Output the (x, y) coordinate of the center of the cell containing the given text.  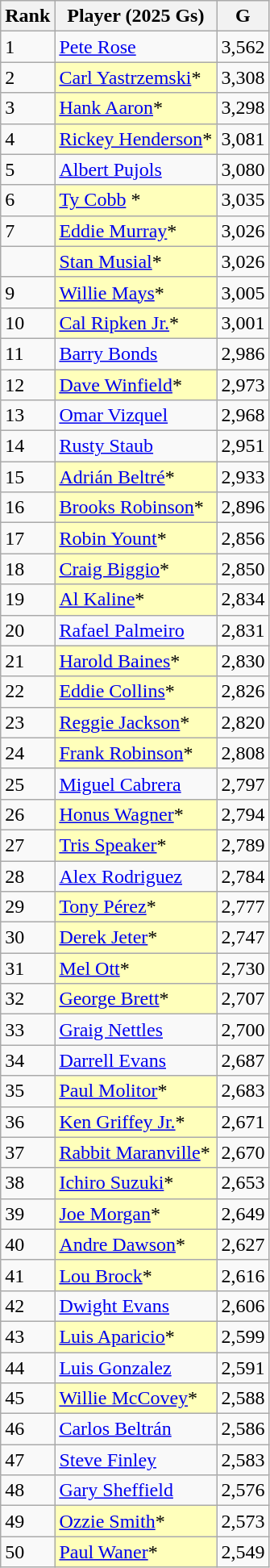
3 (27, 108)
Rafael Palmeiro (135, 630)
2,616 (243, 1275)
Rabbit Maranville* (135, 1152)
2,933 (243, 477)
32 (27, 999)
Stan Musial* (135, 261)
16 (27, 508)
22 (27, 692)
2,973 (243, 385)
Dwight Evans (135, 1306)
12 (27, 385)
2,777 (243, 907)
Omar Vizquel (135, 416)
2 (27, 77)
49 (27, 1521)
3,035 (243, 200)
Paul Waner* (135, 1552)
34 (27, 1060)
2,586 (243, 1429)
19 (27, 600)
30 (27, 938)
37 (27, 1152)
28 (27, 876)
2,687 (243, 1060)
George Brett* (135, 999)
2,951 (243, 446)
Gary Sheffield (135, 1491)
41 (27, 1275)
Barry Bonds (135, 353)
13 (27, 416)
Eddie Collins* (135, 692)
2,747 (243, 938)
36 (27, 1122)
2,797 (243, 784)
27 (27, 845)
2,826 (243, 692)
14 (27, 446)
23 (27, 722)
Brooks Robinson* (135, 508)
2,830 (243, 661)
2,808 (243, 753)
G (243, 16)
3,308 (243, 77)
5 (27, 169)
17 (27, 538)
45 (27, 1399)
2,986 (243, 353)
Adrián Beltré* (135, 477)
Ichiro Suzuki* (135, 1183)
3,298 (243, 108)
3,080 (243, 169)
Miguel Cabrera (135, 784)
Craig Biggio* (135, 569)
2,968 (243, 416)
4 (27, 139)
Robin Yount* (135, 538)
Hank Aaron* (135, 108)
Ozzie Smith* (135, 1521)
11 (27, 353)
2,700 (243, 1030)
43 (27, 1336)
3,005 (243, 292)
Rickey Henderson* (135, 139)
2,683 (243, 1091)
Andre Dawson* (135, 1244)
Mel Ott* (135, 968)
Rank (27, 16)
2,789 (243, 845)
Cal Ripken Jr.* (135, 323)
2,606 (243, 1306)
Lou Brock* (135, 1275)
2,573 (243, 1521)
2,856 (243, 538)
Ty Cobb * (135, 200)
2,627 (243, 1244)
2,549 (243, 1552)
Honus Wagner* (135, 814)
25 (27, 784)
2,588 (243, 1399)
1 (27, 47)
Steve Finley (135, 1460)
Carl Yastrzemski* (135, 77)
3,081 (243, 139)
10 (27, 323)
2,820 (243, 722)
3,562 (243, 47)
2,576 (243, 1491)
2,834 (243, 600)
Eddie Murray* (135, 231)
Dave Winfield* (135, 385)
2,831 (243, 630)
Harold Baines* (135, 661)
2,671 (243, 1122)
31 (27, 968)
Ken Griffey Jr.* (135, 1122)
Alex Rodriguez (135, 876)
Luis Aparicio* (135, 1336)
2,707 (243, 999)
Frank Robinson* (135, 753)
50 (27, 1552)
Rusty Staub (135, 446)
15 (27, 477)
48 (27, 1491)
Willie Mays* (135, 292)
Al Kaline* (135, 600)
Paul Molitor* (135, 1091)
Pete Rose (135, 47)
2,730 (243, 968)
Tony Pérez* (135, 907)
Luis Gonzalez (135, 1368)
24 (27, 753)
2,583 (243, 1460)
18 (27, 569)
Tris Speaker* (135, 845)
Graig Nettles (135, 1030)
9 (27, 292)
Darrell Evans (135, 1060)
Reggie Jackson* (135, 722)
2,896 (243, 508)
2,670 (243, 1152)
26 (27, 814)
46 (27, 1429)
2,591 (243, 1368)
7 (27, 231)
2,850 (243, 569)
20 (27, 630)
2,599 (243, 1336)
Willie McCovey* (135, 1399)
6 (27, 200)
Player (2025 Gs) (135, 16)
2,653 (243, 1183)
35 (27, 1091)
Joe Morgan* (135, 1214)
44 (27, 1368)
Derek Jeter* (135, 938)
38 (27, 1183)
21 (27, 661)
47 (27, 1460)
Albert Pujols (135, 169)
29 (27, 907)
2,784 (243, 876)
33 (27, 1030)
39 (27, 1214)
3,001 (243, 323)
Carlos Beltrán (135, 1429)
2,649 (243, 1214)
42 (27, 1306)
40 (27, 1244)
2,794 (243, 814)
